Extract the (x, y) coordinate from the center of the cell holding the provided text.  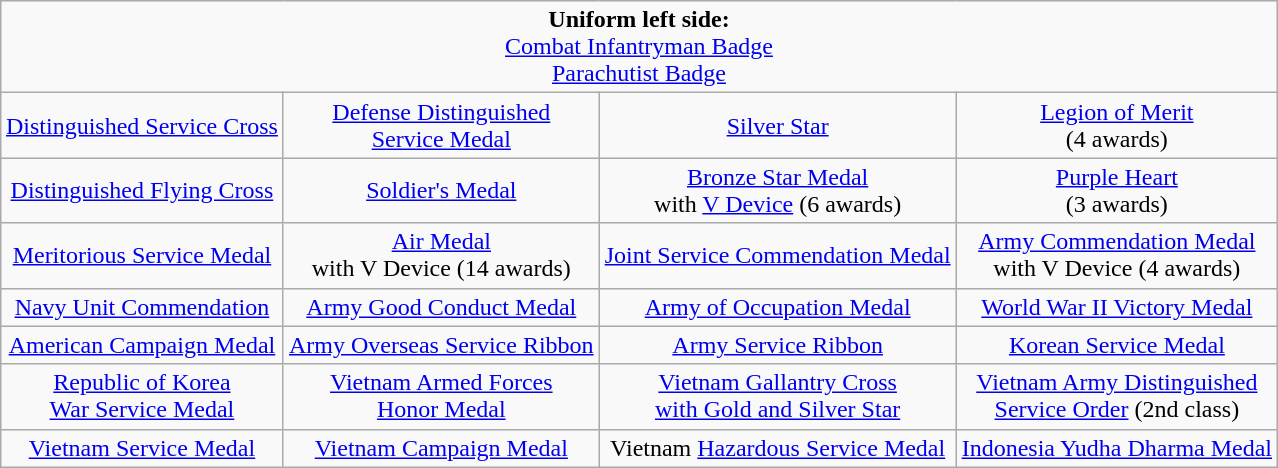
Indonesia Yudha Dharma Medal (1116, 448)
Vietnam Armed ForcesHonor Medal (441, 396)
Uniform left side:Combat Infantryman BadgeParachutist Badge (638, 47)
Silver Star (778, 126)
Vietnam Gallantry Crosswith Gold and Silver Star (778, 396)
Vietnam Campaign Medal (441, 448)
Soldier's Medal (441, 190)
Bronze Star Medalwith V Device (6 awards) (778, 190)
Army Commendation Medalwith V Device (4 awards) (1116, 256)
Army Good Conduct Medal (441, 307)
Meritorious Service Medal (142, 256)
Air Medalwith V Device (14 awards) (441, 256)
Distinguished Flying Cross (142, 190)
Republic of KoreaWar Service Medal (142, 396)
Distinguished Service Cross (142, 126)
American Campaign Medal (142, 345)
Vietnam Army DistinguishedService Order (2nd class) (1116, 396)
Legion of Merit(4 awards) (1116, 126)
Navy Unit Commendation (142, 307)
Joint Service Commendation Medal (778, 256)
World War II Victory Medal (1116, 307)
Korean Service Medal (1116, 345)
Army of Occupation Medal (778, 307)
Purple Heart(3 awards) (1116, 190)
Defense DistinguishedService Medal (441, 126)
Army Service Ribbon (778, 345)
Vietnam Service Medal (142, 448)
Vietnam Hazardous Service Medal (778, 448)
Army Overseas Service Ribbon (441, 345)
